Extract the [x, y] coordinate from the center of the cell holding the provided text.  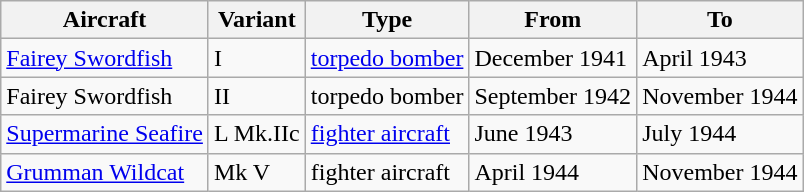
L Mk.IIc [256, 134]
To [720, 20]
December 1941 [553, 58]
July 1944 [720, 134]
Variant [256, 20]
Type [387, 20]
September 1942 [553, 96]
April 1943 [720, 58]
Grumman Wildcat [105, 172]
Aircraft [105, 20]
June 1943 [553, 134]
II [256, 96]
Mk V [256, 172]
Supermarine Seafire [105, 134]
April 1944 [553, 172]
From [553, 20]
I [256, 58]
